Return [x, y] of the center of cell containing provided text 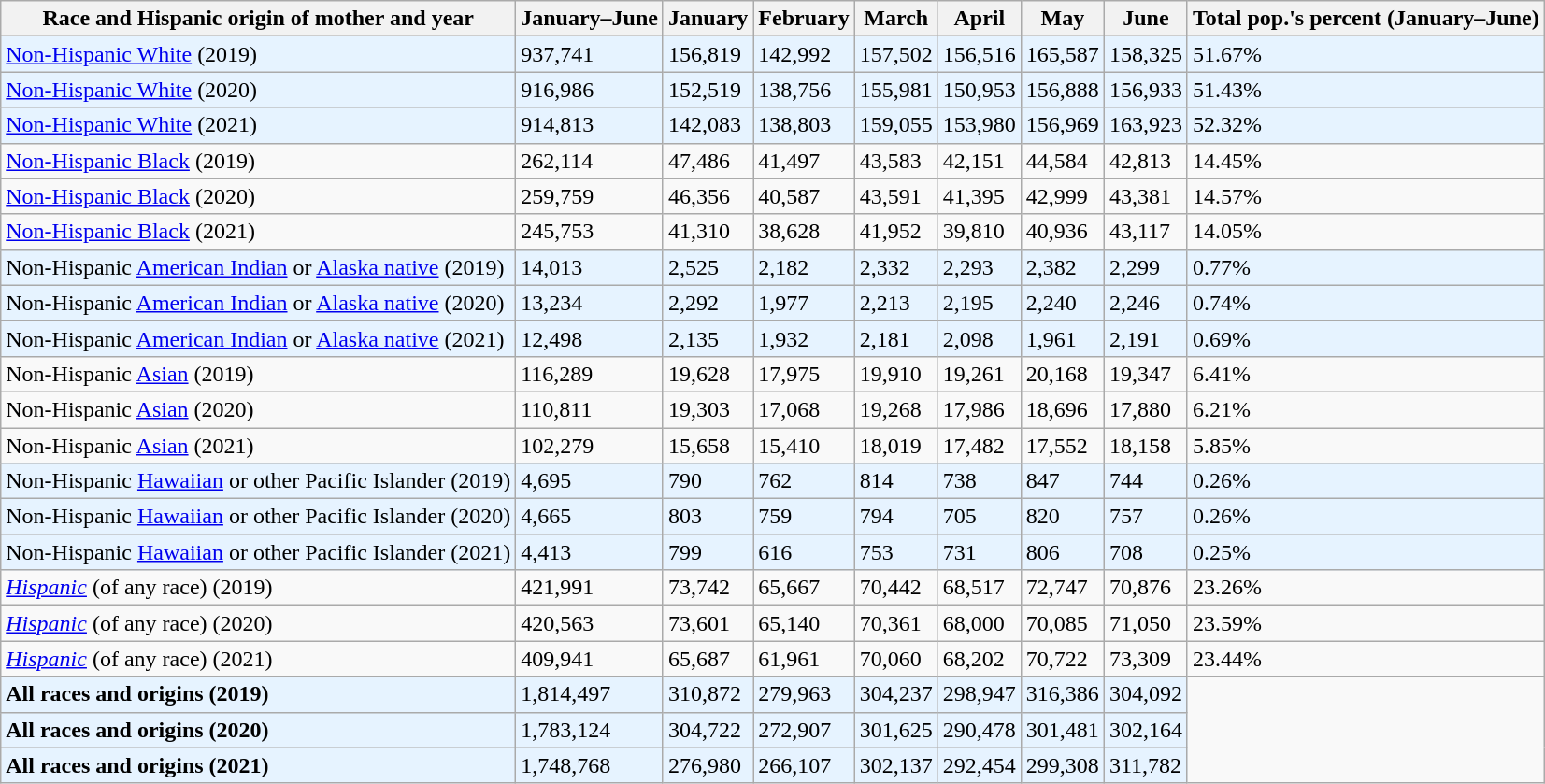
937,741 [590, 54]
73,601 [708, 623]
820 [1062, 517]
42,999 [1062, 196]
65,140 [804, 623]
731 [980, 552]
102,279 [590, 446]
301,481 [1062, 730]
40,587 [804, 196]
2,135 [708, 338]
914,813 [590, 125]
12,498 [590, 338]
Hispanic (of any race) (2020) [258, 623]
43,583 [895, 161]
152,519 [708, 90]
304,092 [1146, 694]
April [980, 19]
245,753 [590, 232]
41,395 [980, 196]
72,747 [1062, 588]
17,552 [1062, 446]
20,168 [1062, 374]
916,986 [590, 90]
2,382 [1062, 267]
2,213 [895, 303]
Non-Hispanic White (2020) [258, 90]
738 [980, 481]
1,814,497 [590, 694]
156,888 [1062, 90]
14.45% [1366, 161]
259,759 [590, 196]
266,107 [804, 765]
19,628 [708, 374]
155,981 [895, 90]
73,742 [708, 588]
2,181 [895, 338]
2,293 [980, 267]
708 [1146, 552]
2,246 [1146, 303]
68,517 [980, 588]
5.85% [1366, 446]
Hispanic (of any race) (2019) [258, 588]
February [804, 19]
421,991 [590, 588]
15,658 [708, 446]
110,811 [590, 409]
1,932 [804, 338]
420,563 [590, 623]
156,516 [980, 54]
2,332 [895, 267]
Non-Hispanic Black (2020) [258, 196]
2,525 [708, 267]
Hispanic (of any race) (2021) [258, 659]
794 [895, 517]
38,628 [804, 232]
705 [980, 517]
142,992 [804, 54]
316,386 [1062, 694]
4,695 [590, 481]
13,234 [590, 303]
51.67% [1366, 54]
803 [708, 517]
299,308 [1062, 765]
23.59% [1366, 623]
42,151 [980, 161]
14.05% [1366, 232]
17,068 [804, 409]
150,953 [980, 90]
304,237 [895, 694]
41,497 [804, 161]
292,454 [980, 765]
290,478 [980, 730]
70,876 [1146, 588]
302,164 [1146, 730]
18,696 [1062, 409]
279,963 [804, 694]
All races and origins (2020) [258, 730]
May [1062, 19]
Non-Hispanic Hawaiian or other Pacific Islander (2019) [258, 481]
814 [895, 481]
Non-Hispanic American Indian or Alaska native (2021) [258, 338]
41,952 [895, 232]
All races and origins (2021) [258, 765]
71,050 [1146, 623]
2,292 [708, 303]
409,941 [590, 659]
All races and origins (2019) [258, 694]
142,083 [708, 125]
138,756 [804, 90]
Non-Hispanic Black (2021) [258, 232]
138,803 [804, 125]
14,013 [590, 267]
304,722 [708, 730]
70,361 [895, 623]
40,936 [1062, 232]
1,977 [804, 303]
298,947 [980, 694]
17,482 [980, 446]
2,182 [804, 267]
17,975 [804, 374]
757 [1146, 517]
153,980 [980, 125]
Non-Hispanic Hawaiian or other Pacific Islander (2021) [258, 552]
790 [708, 481]
17,986 [980, 409]
19,910 [895, 374]
42,813 [1146, 161]
156,933 [1146, 90]
163,923 [1146, 125]
262,114 [590, 161]
73,309 [1146, 659]
2,195 [980, 303]
18,019 [895, 446]
Race and Hispanic origin of mother and year [258, 19]
70,722 [1062, 659]
17,880 [1146, 409]
39,810 [980, 232]
157,502 [895, 54]
799 [708, 552]
616 [804, 552]
6.21% [1366, 409]
18,158 [1146, 446]
15,410 [804, 446]
159,055 [895, 125]
276,980 [708, 765]
6.41% [1366, 374]
165,587 [1062, 54]
158,325 [1146, 54]
Non-Hispanic Hawaiian or other Pacific Islander (2020) [258, 517]
Non-Hispanic Asian (2020) [258, 409]
Non-Hispanic American Indian or Alaska native (2020) [258, 303]
19,261 [980, 374]
762 [804, 481]
156,969 [1062, 125]
806 [1062, 552]
68,202 [980, 659]
Non-Hispanic American Indian or Alaska native (2019) [258, 267]
310,872 [708, 694]
Non-Hispanic White (2021) [258, 125]
2,299 [1146, 267]
23.26% [1366, 588]
0.77% [1366, 267]
14.57% [1366, 196]
70,442 [895, 588]
44,584 [1062, 161]
Non-Hispanic White (2019) [258, 54]
1,748,768 [590, 765]
June [1146, 19]
January–June [590, 19]
2,240 [1062, 303]
847 [1062, 481]
19,347 [1146, 374]
1,961 [1062, 338]
70,060 [895, 659]
52.32% [1366, 125]
4,413 [590, 552]
43,591 [895, 196]
302,137 [895, 765]
0.69% [1366, 338]
116,289 [590, 374]
Non-Hispanic Asian (2019) [258, 374]
759 [804, 517]
2,191 [1146, 338]
753 [895, 552]
Non-Hispanic Asian (2021) [258, 446]
23.44% [1366, 659]
61,961 [804, 659]
311,782 [1146, 765]
Total pop.'s percent (January–June) [1366, 19]
19,268 [895, 409]
41,310 [708, 232]
0.25% [1366, 552]
March [895, 19]
272,907 [804, 730]
51.43% [1366, 90]
744 [1146, 481]
65,687 [708, 659]
43,117 [1146, 232]
47,486 [708, 161]
301,625 [895, 730]
0.74% [1366, 303]
1,783,124 [590, 730]
65,667 [804, 588]
156,819 [708, 54]
43,381 [1146, 196]
2,098 [980, 338]
70,085 [1062, 623]
Non-Hispanic Black (2019) [258, 161]
January [708, 19]
4,665 [590, 517]
46,356 [708, 196]
19,303 [708, 409]
68,000 [980, 623]
